Detect which cell encompasses the target text, then output its (x, y) center coordinate. 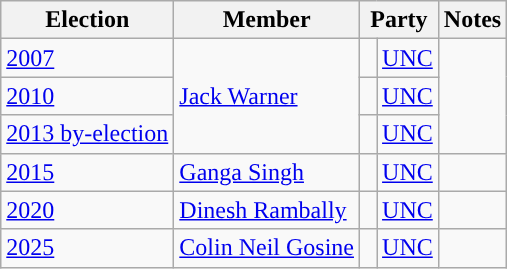
Election (88, 20)
Ganga Singh (267, 172)
2025 (88, 248)
Jack Warner (267, 96)
Member (267, 20)
2007 (88, 58)
Notes (472, 20)
Colin Neil Gosine (267, 248)
2015 (88, 172)
2013 by-election (88, 134)
Dinesh Rambally (267, 210)
2020 (88, 210)
Party (398, 20)
2010 (88, 96)
